Identify which cell holds the provided text, then report its [X, Y] central coordinate. 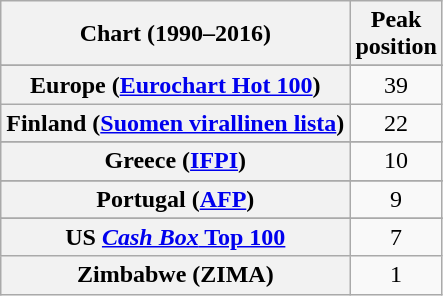
Greece (IFPI) [176, 161]
7 [396, 237]
Europe (Eurochart Hot 100) [176, 85]
10 [396, 161]
US Cash Box Top 100 [176, 237]
22 [396, 123]
Peakposition [396, 34]
39 [396, 85]
Chart (1990–2016) [176, 34]
Portugal (AFP) [176, 199]
9 [396, 199]
Finland (Suomen virallinen lista) [176, 123]
Zimbabwe (ZIMA) [176, 275]
1 [396, 275]
